Search for the cell housing the specified text and yield its (X, Y) center coordinate. 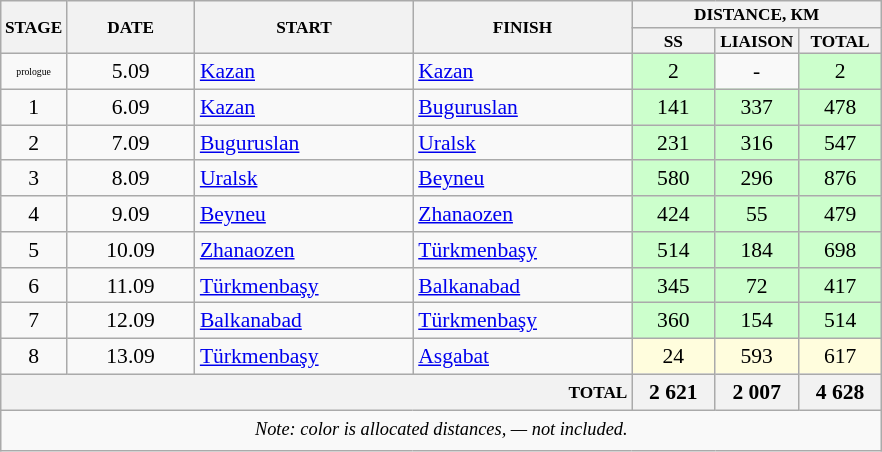
316 (756, 143)
START (304, 28)
184 (756, 250)
55 (756, 214)
12.09 (130, 321)
5.09 (130, 72)
417 (840, 286)
7.09 (130, 143)
10.09 (130, 250)
360 (674, 321)
593 (756, 357)
231 (674, 143)
9.09 (130, 214)
11.09 (130, 286)
698 (840, 250)
141 (674, 108)
DATE (130, 28)
617 (840, 357)
prologue (34, 72)
479 (840, 214)
72 (756, 286)
LIAISON (756, 41)
580 (674, 179)
FINISH (522, 28)
8.09 (130, 179)
SS (674, 41)
4 628 (840, 393)
478 (840, 108)
3 (34, 179)
- (756, 72)
6.09 (130, 108)
296 (756, 179)
154 (756, 321)
4 (34, 214)
5 (34, 250)
2 621 (674, 393)
DISTANCE, КМ (757, 14)
2 007 (756, 393)
13.09 (130, 357)
6 (34, 286)
424 (674, 214)
Note: color is allocated distances, — not included. (442, 430)
7 (34, 321)
876 (840, 179)
24 (674, 357)
547 (840, 143)
345 (674, 286)
337 (756, 108)
Asgabat (522, 357)
8 (34, 357)
STAGE (34, 28)
1 (34, 108)
